Extract the [X, Y] coordinate from the center of the cell holding the provided text.  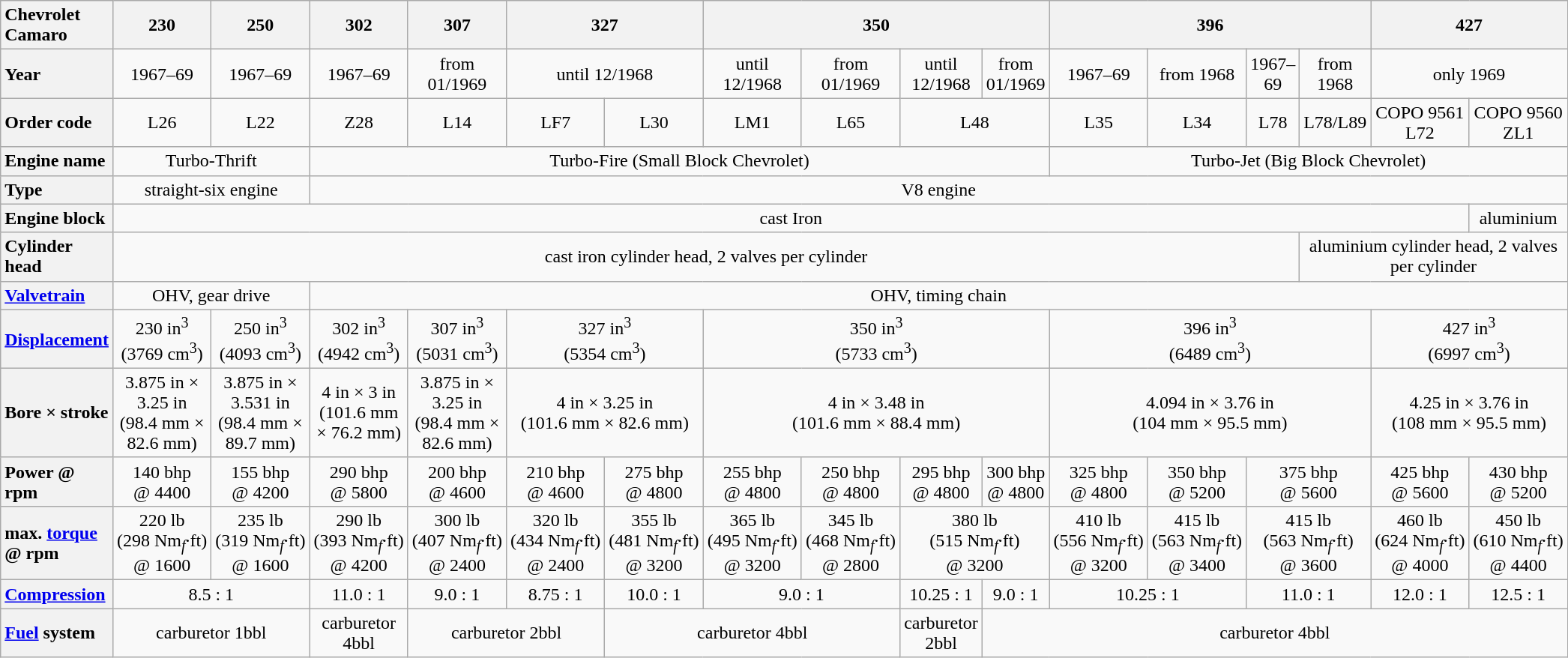
230 in3(3769 cm3) [162, 339]
4 in × 3.25 in(101.6 mm × 82.6 mm) [606, 412]
Engine block [57, 218]
L48 [974, 123]
230 [162, 25]
Chevrolet Camaro [57, 25]
396 [1210, 25]
4.25 in × 3.76 in(108 mm × 95.5 mm) [1469, 412]
Z28 [358, 123]
cast iron cylinder head, 2 valves per cylinder [706, 256]
Power @ rpm [57, 481]
235 lb(319 Nmf·ft) @ 1600 [261, 543]
Fuel system [57, 633]
140 bhp @ 4400 [162, 481]
8.5 : 1 [211, 594]
320 lb(434 Nmf·ft) @ 2400 [556, 543]
415 lb(563 Nmf·ft) @ 3400 [1196, 543]
295 bhp@ 4800 [941, 481]
365 lb(495 Nmf·ft) @ 3200 [753, 543]
250 bhp@ 4800 [850, 481]
Cylinder head [57, 256]
300 bhp@ 4800 [1016, 481]
L78/L89 [1336, 123]
327 [606, 25]
OHV, gear drive [211, 295]
460 lb(624 Nmf·ft) @ 4000 [1420, 543]
250 [261, 25]
Turbo-Jet (Big Block Chevrolet) [1309, 161]
L14 [457, 123]
COPO 9561L72 [1420, 123]
290 lb(393 Nmf·ft) @ 4200 [358, 543]
350 bhp@ 5200 [1196, 481]
Type [57, 190]
425 bhp@ 5600 [1420, 481]
396 in3(6489 cm3) [1210, 339]
375 bhp@ 5600 [1309, 481]
max. torque @ rpm [57, 543]
carburetor 1bbl [211, 633]
L26 [162, 123]
Order code [57, 123]
210 bhp@ 4600 [556, 481]
only 1969 [1469, 73]
Displacement [57, 339]
L22 [261, 123]
L30 [654, 123]
8.75 : 1 [556, 594]
350 in3(5733 cm3) [876, 339]
300 lb(407 Nmf·ft) @ 2400 [457, 543]
427 [1469, 25]
4 in × 3 in(101.6 mm × 76.2 mm) [358, 412]
302 in3(4942 cm3) [358, 339]
327 in3(5354 cm3) [606, 339]
325 bhp@ 4800 [1099, 481]
430 bhp@ 5200 [1519, 481]
302 [358, 25]
255 bhp@ 4800 [753, 481]
250 in3(4093 cm3) [261, 339]
Turbo-Thrift [211, 161]
aluminium cylinder head, 2 valves per cylinder [1434, 256]
345 lb(468 Nmf·ft) @ 2800 [850, 543]
Turbo-Fire (Small Block Chevrolet) [679, 161]
Valvetrain [57, 295]
415 lb(563 Nmf·ft) @ 3600 [1309, 543]
aluminium [1519, 218]
4 in × 3.48 in(101.6 mm × 88.4 mm) [876, 412]
L65 [850, 123]
275 bhp@ 4800 [654, 481]
380 lb(515 Nmf·ft) @ 3200 [974, 543]
155 bhp@ 4200 [261, 481]
10.0 : 1 [654, 594]
straight-six engine [211, 190]
L35 [1099, 123]
427 in3(6997 cm3) [1469, 339]
cast Iron [791, 218]
12.0 : 1 [1420, 594]
3.875 in × 3.531 in(98.4 mm × 89.7 mm) [261, 412]
LM1 [753, 123]
COPO 9560ZL1 [1519, 123]
L78 [1273, 123]
355 lb(481 Nmf·ft) @ 3200 [654, 543]
410 lb(556 Nmf·ft) @ 3200 [1099, 543]
Bore × stroke [57, 412]
L34 [1196, 123]
450 lb(610 Nmf·ft) @ 4400 [1519, 543]
Compression [57, 594]
307 in3(5031 cm3) [457, 339]
350 [876, 25]
V8 engine [938, 190]
307 [457, 25]
Engine name [57, 161]
200 bhp@ 4600 [457, 481]
Year [57, 73]
290 bhp@ 5800 [358, 481]
OHV, timing chain [938, 295]
12.5 : 1 [1519, 594]
220 lb(298 Nmf·ft) @ 1600 [162, 543]
4.094 in × 3.76 in(104 mm × 95.5 mm) [1210, 412]
LF7 [556, 123]
